Scan for the cell matching the given text and deliver its (x, y) coordinate at center. 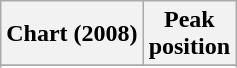
Peakposition (189, 34)
Chart (2008) (72, 34)
